Scan for the cell matching the given text and deliver its [x, y] coordinate at center. 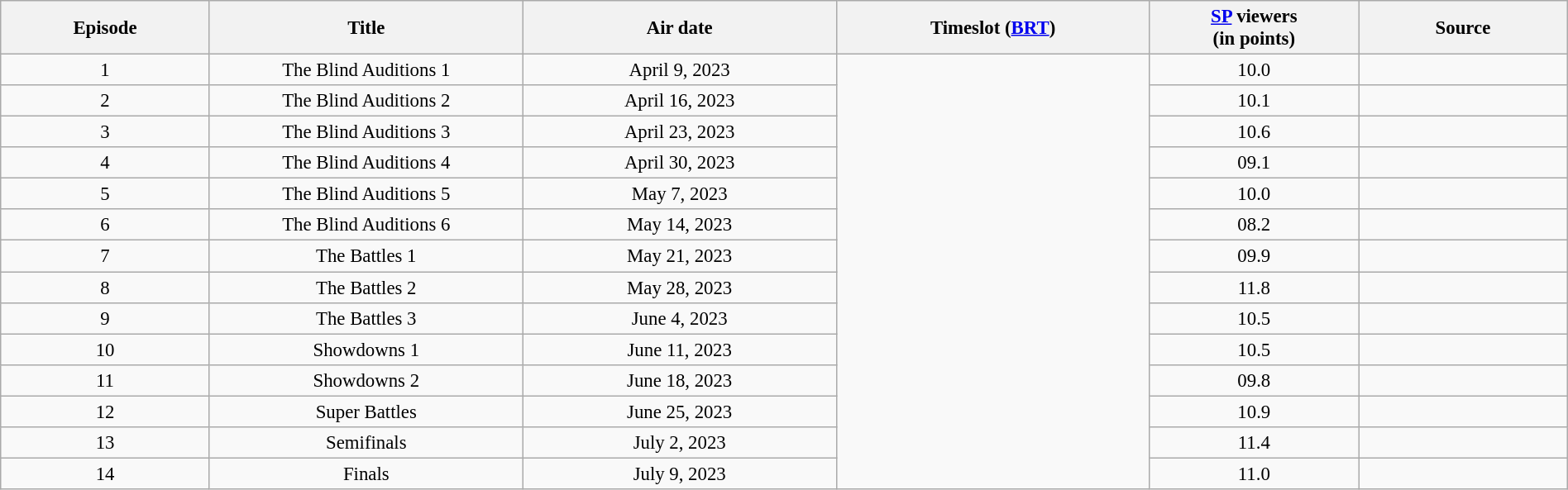
Finals [366, 473]
11.8 [1254, 288]
June 11, 2023 [680, 350]
14 [106, 473]
Showdowns 1 [366, 350]
11.4 [1254, 443]
5 [106, 194]
6 [106, 226]
2 [106, 101]
Episode [106, 28]
Title [366, 28]
The Blind Auditions 1 [366, 70]
The Blind Auditions 6 [366, 226]
09.9 [1254, 256]
3 [106, 132]
June 25, 2023 [680, 412]
April 23, 2023 [680, 132]
13 [106, 443]
The Blind Auditions 4 [366, 163]
June 18, 2023 [680, 380]
Semifinals [366, 443]
12 [106, 412]
11 [106, 380]
May 28, 2023 [680, 288]
May 21, 2023 [680, 256]
April 16, 2023 [680, 101]
10 [106, 350]
The Battles 2 [366, 288]
April 30, 2023 [680, 163]
The Battles 3 [366, 318]
April 9, 2023 [680, 70]
09.1 [1254, 163]
The Blind Auditions 5 [366, 194]
8 [106, 288]
Timeslot (BRT) [992, 28]
SP viewers(in points) [1254, 28]
June 4, 2023 [680, 318]
July 9, 2023 [680, 473]
7 [106, 256]
10.6 [1254, 132]
Showdowns 2 [366, 380]
The Battles 1 [366, 256]
The Blind Auditions 2 [366, 101]
11.0 [1254, 473]
09.8 [1254, 380]
Air date [680, 28]
08.2 [1254, 226]
4 [106, 163]
May 14, 2023 [680, 226]
10.1 [1254, 101]
July 2, 2023 [680, 443]
May 7, 2023 [680, 194]
The Blind Auditions 3 [366, 132]
Source [1464, 28]
10.9 [1254, 412]
1 [106, 70]
Super Battles [366, 412]
9 [106, 318]
